Find where the given text appears and provide that cell's center as [X, Y] coordinate. 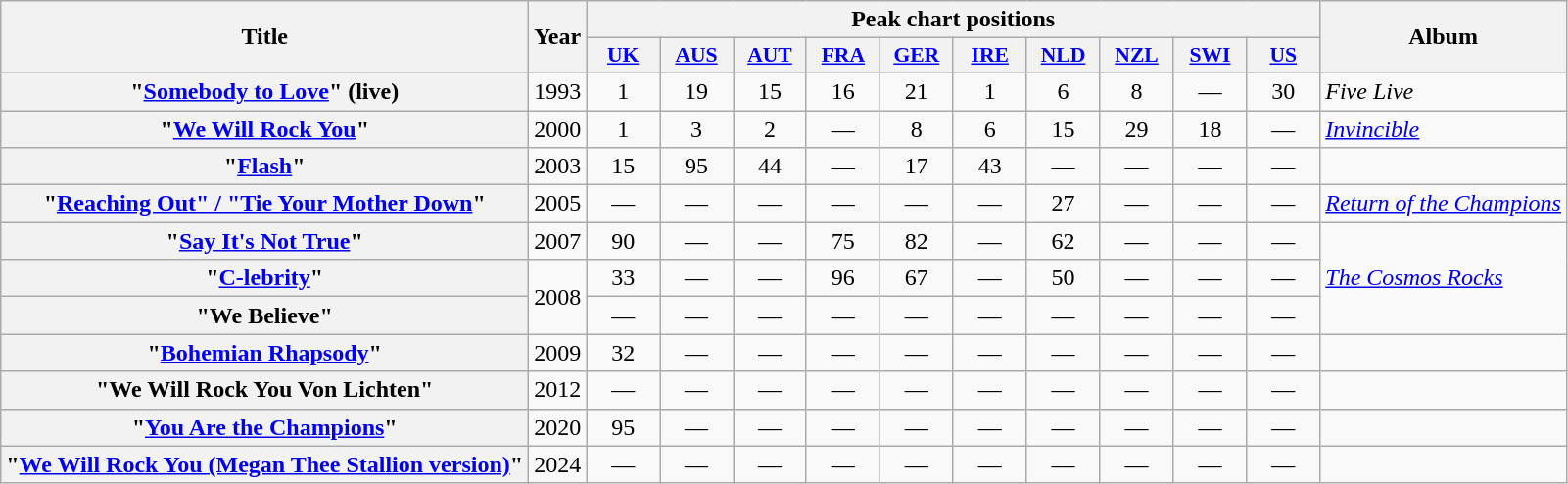
19 [697, 91]
"We Will Rock You" [264, 128]
21 [917, 91]
1993 [558, 91]
16 [842, 91]
Five Live [1444, 91]
Album [1444, 37]
Invincible [1444, 128]
2008 [558, 297]
NZL [1136, 56]
"We Will Rock You Von Lichten" [264, 390]
"C-lebrity" [264, 278]
NLD [1064, 56]
"We Will Rock You (Megan Thee Stallion version)" [264, 464]
Peak chart positions [954, 20]
"Flash" [264, 167]
The Cosmos Rocks [1444, 278]
2007 [558, 241]
43 [989, 167]
50 [1064, 278]
GER [917, 56]
27 [1064, 204]
"We Believe" [264, 315]
"Somebody to Love" (live) [264, 91]
29 [1136, 128]
90 [623, 241]
UK [623, 56]
2012 [558, 390]
AUT [770, 56]
"Say It's Not True" [264, 241]
2005 [558, 204]
Title [264, 37]
2000 [558, 128]
IRE [989, 56]
US [1283, 56]
67 [917, 278]
SWI [1211, 56]
2024 [558, 464]
Return of the Champions [1444, 204]
33 [623, 278]
2003 [558, 167]
FRA [842, 56]
2 [770, 128]
32 [623, 353]
17 [917, 167]
Year [558, 37]
44 [770, 167]
18 [1211, 128]
"Reaching Out" / "Tie Your Mother Down" [264, 204]
75 [842, 241]
62 [1064, 241]
"You Are the Champions" [264, 427]
96 [842, 278]
AUS [697, 56]
"Bohemian Rhapsody" [264, 353]
2009 [558, 353]
82 [917, 241]
30 [1283, 91]
3 [697, 128]
2020 [558, 427]
